Return [x, y] of the center of cell containing provided text 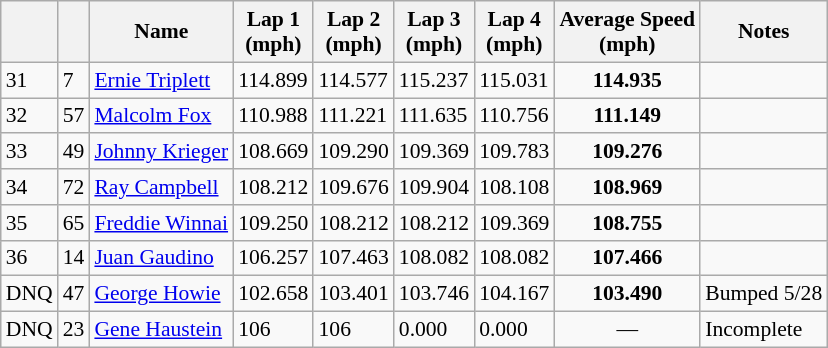
109.276 [627, 152]
47 [74, 294]
35 [30, 223]
Lap 2(mph) [353, 32]
36 [30, 258]
31 [30, 80]
103.401 [353, 294]
Juan Gaudino [161, 258]
33 [30, 152]
Malcolm Fox [161, 116]
114.899 [273, 80]
103.490 [627, 294]
109.290 [353, 152]
Freddie Winnai [161, 223]
109.676 [353, 187]
Lap 1(mph) [273, 32]
72 [74, 187]
65 [74, 223]
106.257 [273, 258]
Johnny Krieger [161, 152]
Lap 4(mph) [514, 32]
Incomplete [764, 330]
Notes [764, 32]
Average Speed(mph) [627, 32]
115.031 [514, 80]
108.669 [273, 152]
108.969 [627, 187]
110.756 [514, 116]
108.108 [514, 187]
34 [30, 187]
115.237 [434, 80]
57 [74, 116]
104.167 [514, 294]
7 [74, 80]
103.746 [434, 294]
107.463 [353, 258]
109.783 [514, 152]
32 [30, 116]
Lap 3(mph) [434, 32]
107.466 [627, 258]
14 [74, 258]
111.149 [627, 116]
Ray Campbell [161, 187]
102.658 [273, 294]
Gene Haustein [161, 330]
Name [161, 32]
109.904 [434, 187]
111.221 [353, 116]
110.988 [273, 116]
114.577 [353, 80]
114.935 [627, 80]
Ernie Triplett [161, 80]
23 [74, 330]
George Howie [161, 294]
111.635 [434, 116]
108.755 [627, 223]
49 [74, 152]
Bumped 5/28 [764, 294]
109.250 [273, 223]
— [627, 330]
